Return [x, y] of the center of cell containing provided text 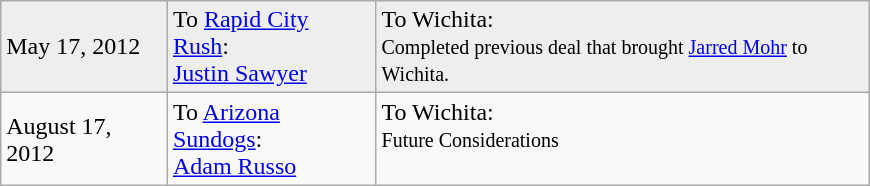
To Wichita: Completed previous deal that brought Jarred Mohr to Wichita. [622, 47]
To Arizona Sundogs: Adam Russo [272, 139]
To Rapid City Rush: Justin Sawyer [272, 47]
August 17, 2012 [84, 139]
May 17, 2012 [84, 47]
To Wichita: Future Considerations [622, 139]
